Capture the cell that displays the provided text and extract its [X, Y] central coordinate. 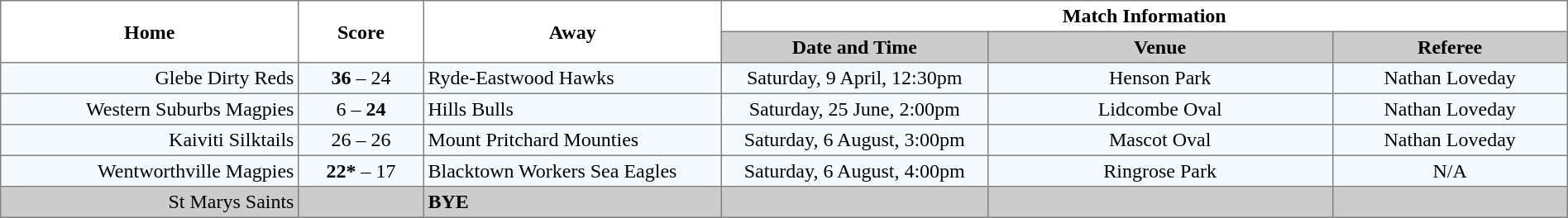
Mount Pritchard Mounties [572, 140]
Mascot Oval [1159, 140]
Saturday, 6 August, 3:00pm [854, 140]
Match Information [1145, 17]
Blacktown Workers Sea Eagles [572, 171]
Kaiviti Silktails [150, 140]
Saturday, 25 June, 2:00pm [854, 109]
Home [150, 31]
Venue [1159, 47]
BYE [572, 202]
N/A [1450, 171]
Lidcombe Oval [1159, 109]
Ryde-Eastwood Hawks [572, 78]
St Marys Saints [150, 202]
Western Suburbs Magpies [150, 109]
Ringrose Park [1159, 171]
Saturday, 9 April, 12:30pm [854, 78]
6 – 24 [361, 109]
36 – 24 [361, 78]
26 – 26 [361, 140]
Date and Time [854, 47]
Saturday, 6 August, 4:00pm [854, 171]
Referee [1450, 47]
Hills Bulls [572, 109]
Glebe Dirty Reds [150, 78]
Henson Park [1159, 78]
Score [361, 31]
Wentworthville Magpies [150, 171]
22* – 17 [361, 171]
Away [572, 31]
